Return the [X, Y] coordinate for the center point of the cell that contains the specified text.  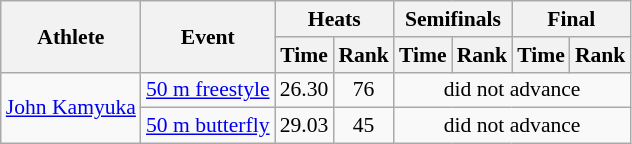
Final [571, 19]
Event [208, 36]
29.03 [304, 126]
50 m butterfly [208, 126]
26.30 [304, 90]
Semifinals [453, 19]
Heats [334, 19]
John Kamyuka [71, 108]
Athlete [71, 36]
50 m freestyle [208, 90]
76 [364, 90]
45 [364, 126]
